Output the [x, y] coordinate of the center of the cell containing the given text.  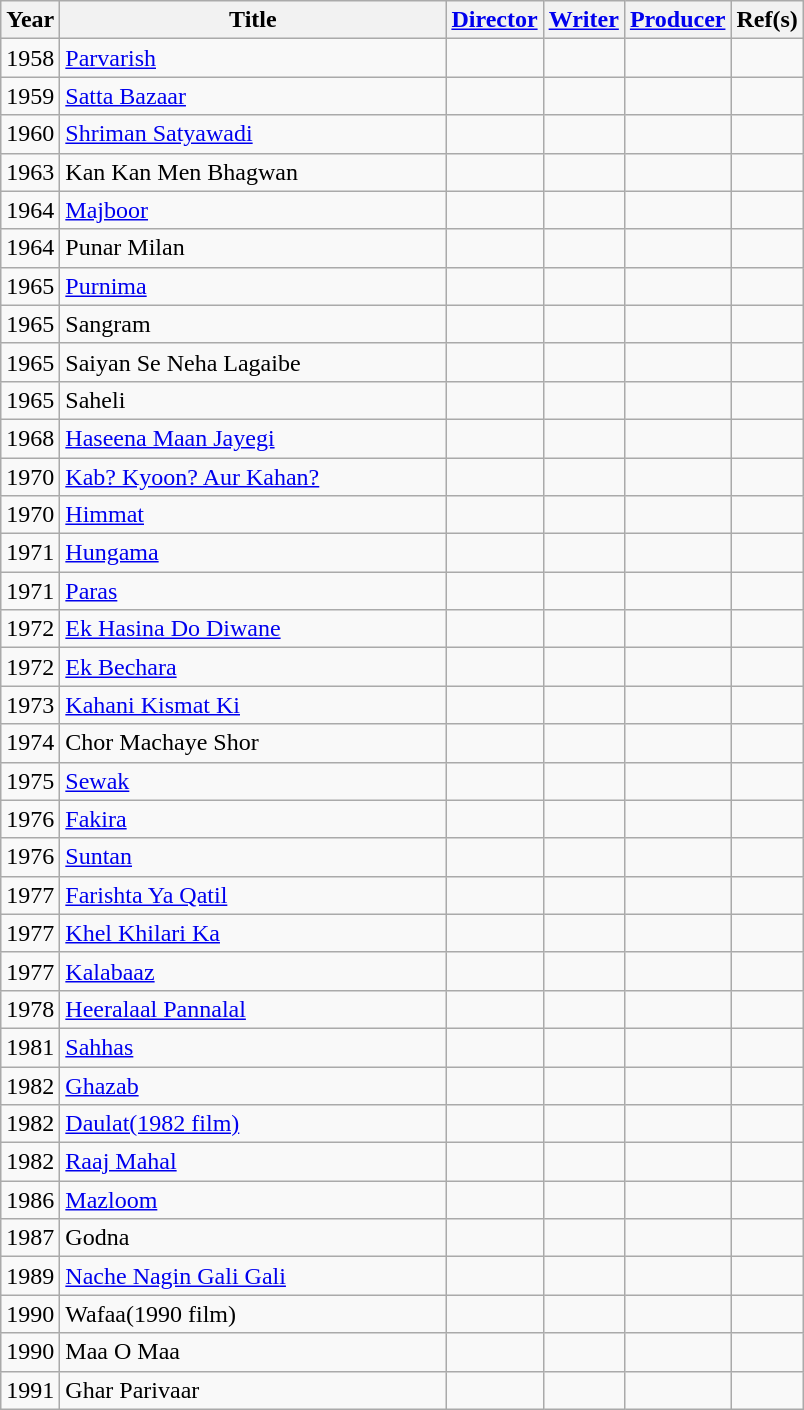
Ghar Parivaar [253, 1390]
Saiyan Se Neha Lagaibe [253, 362]
Chor Machaye Shor [253, 743]
Sangram [253, 324]
Kab? Kyoon? Aur Kahan? [253, 477]
Wafaa(1990 film) [253, 1314]
1978 [30, 1009]
Farishta Ya Qatil [253, 895]
Year [30, 20]
1973 [30, 705]
Maa O Maa [253, 1352]
Sahhas [253, 1047]
1968 [30, 438]
Paras [253, 591]
1974 [30, 743]
Producer [678, 20]
Daulat(1982 film) [253, 1124]
Mazloom [253, 1200]
Kan Kan Men Bhagwan [253, 172]
Haseena Maan Jayegi [253, 438]
Fakira [253, 819]
Khel Khilari Ka [253, 933]
1991 [30, 1390]
Himmat [253, 515]
Parvarish [253, 58]
Purnima [253, 286]
Satta Bazaar [253, 96]
Hungama [253, 553]
Kalabaaz [253, 971]
Heeralaal Pannalal [253, 1009]
1975 [30, 781]
Ek Hasina Do Diwane [253, 629]
Shriman Satyawadi [253, 134]
Sewak [253, 781]
Suntan [253, 857]
Majboor [253, 210]
Writer [584, 20]
1986 [30, 1200]
Godna [253, 1238]
Director [494, 20]
1981 [30, 1047]
1989 [30, 1276]
1987 [30, 1238]
Raaj Mahal [253, 1162]
Title [253, 20]
1958 [30, 58]
Ghazab [253, 1085]
1960 [30, 134]
Ek Bechara [253, 667]
1959 [30, 96]
Nache Nagin Gali Gali [253, 1276]
Kahani Kismat Ki [253, 705]
1963 [30, 172]
Saheli [253, 400]
Punar Milan [253, 248]
Ref(s) [767, 20]
